Return the [x, y] coordinate for the center point of the cell that contains the specified text.  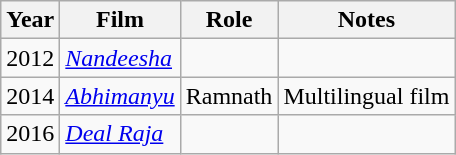
Year [30, 20]
2014 [30, 96]
2012 [30, 58]
Notes [366, 20]
Multilingual film [366, 96]
Film [120, 20]
Role [229, 20]
2016 [30, 134]
Nandeesha [120, 58]
Deal Raja [120, 134]
Abhimanyu [120, 96]
Ramnath [229, 96]
